Scan for the cell matching the given text and deliver its (x, y) coordinate at center. 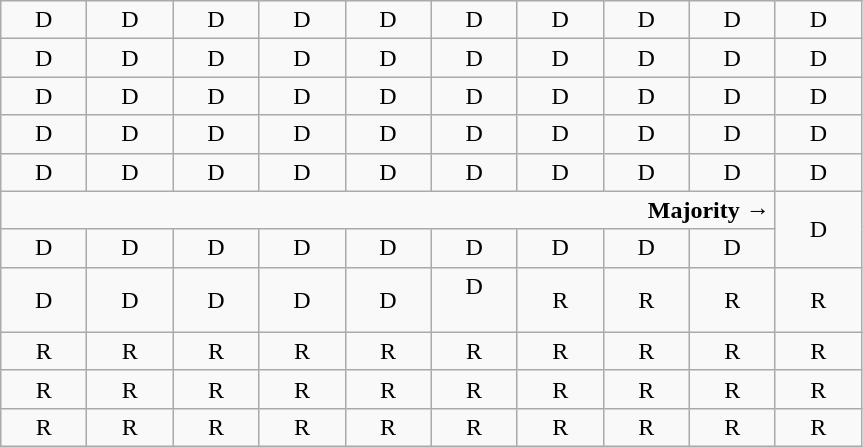
Majority → (388, 210)
